Find where the given text appears and provide that cell's center as (X, Y) coordinate. 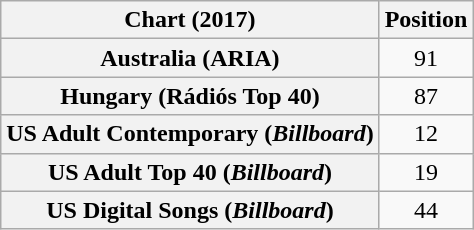
19 (426, 172)
Chart (2017) (190, 20)
US Digital Songs (Billboard) (190, 210)
Australia (ARIA) (190, 58)
87 (426, 96)
US Adult Contemporary (Billboard) (190, 134)
Position (426, 20)
12 (426, 134)
91 (426, 58)
Hungary (Rádiós Top 40) (190, 96)
44 (426, 210)
US Adult Top 40 (Billboard) (190, 172)
